Extract the (X, Y) coordinate from the center of the cell holding the provided text.  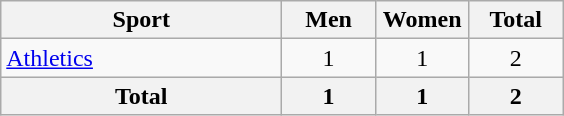
Women (422, 20)
Men (329, 20)
Sport (142, 20)
Athletics (142, 58)
